Search for the cell housing the specified text and yield its (x, y) center coordinate. 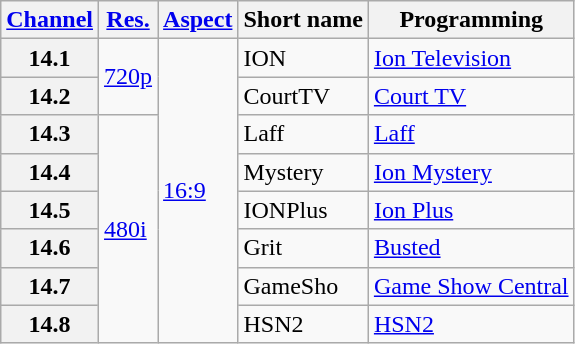
Ion Television (471, 58)
ION (303, 58)
14.6 (50, 248)
GameSho (303, 286)
Mystery (303, 172)
16:9 (198, 191)
14.2 (50, 96)
14.3 (50, 134)
Aspect (198, 20)
CourtTV (303, 96)
Game Show Central (471, 286)
14.7 (50, 286)
Channel (50, 20)
14.8 (50, 324)
Busted (471, 248)
Res. (128, 20)
Court TV (471, 96)
IONPlus (303, 210)
14.1 (50, 58)
Short name (303, 20)
Ion Plus (471, 210)
Ion Mystery (471, 172)
480i (128, 229)
14.5 (50, 210)
Grit (303, 248)
Programming (471, 20)
14.4 (50, 172)
720p (128, 77)
